Provide the [X, Y] coordinate of the cell's center where the given text is located.  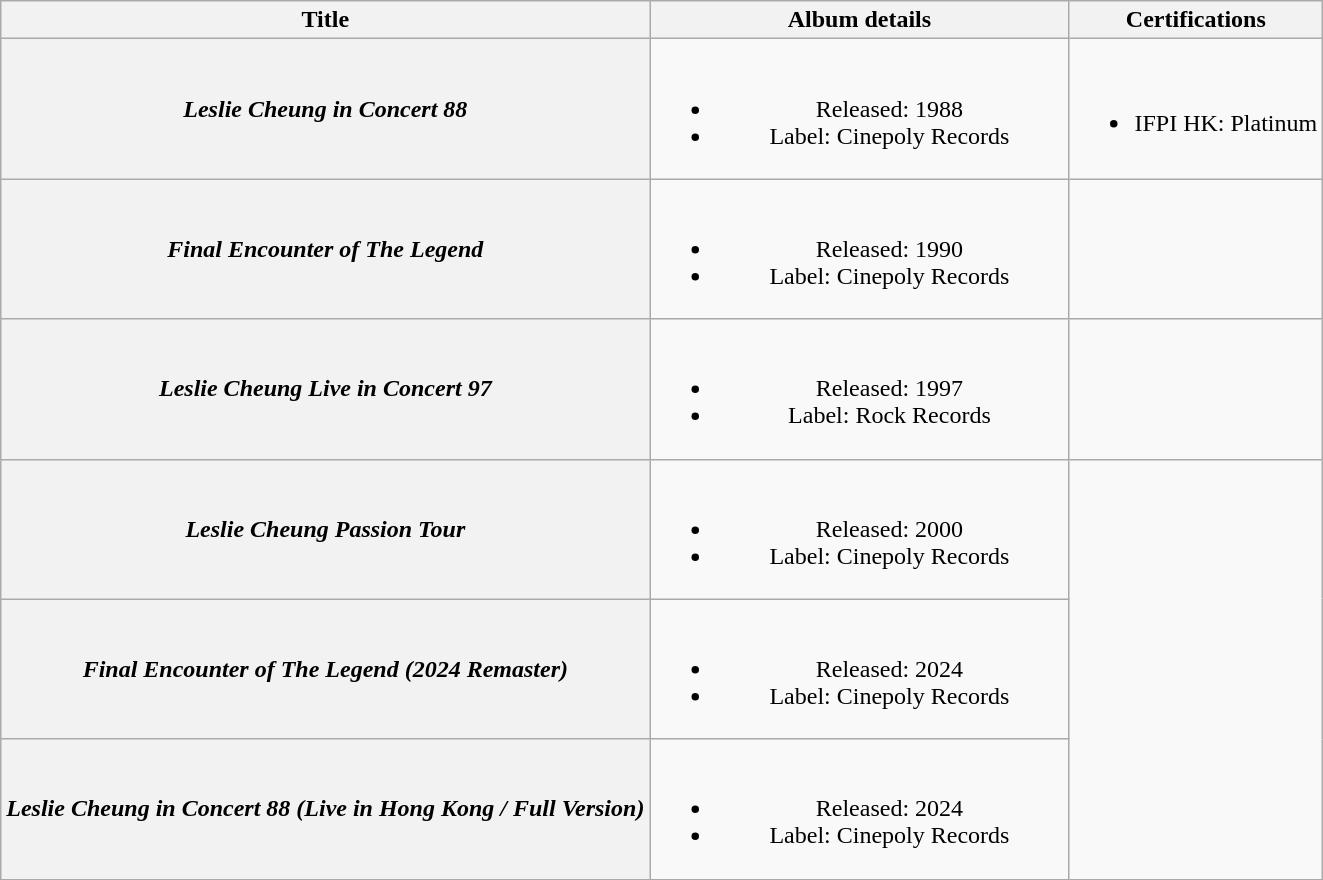
Leslie Cheung in Concert 88 [326, 109]
Final Encounter of The Legend (2024 Remaster) [326, 669]
Leslie Cheung Live in Concert 97 [326, 389]
Leslie Cheung in Concert 88 (Live in Hong Kong / Full Version) [326, 809]
Leslie Cheung Passion Tour [326, 529]
Certifications [1196, 20]
Released: 2000Label: Cinepoly Records [860, 529]
Released: 1990Label: Cinepoly Records [860, 249]
Title [326, 20]
Album details [860, 20]
IFPI HK: Platinum [1196, 109]
Released: 1997Label: Rock Records [860, 389]
Final Encounter of The Legend [326, 249]
Released: 1988Label: Cinepoly Records [860, 109]
